Return [x, y] of the center of cell containing provided text 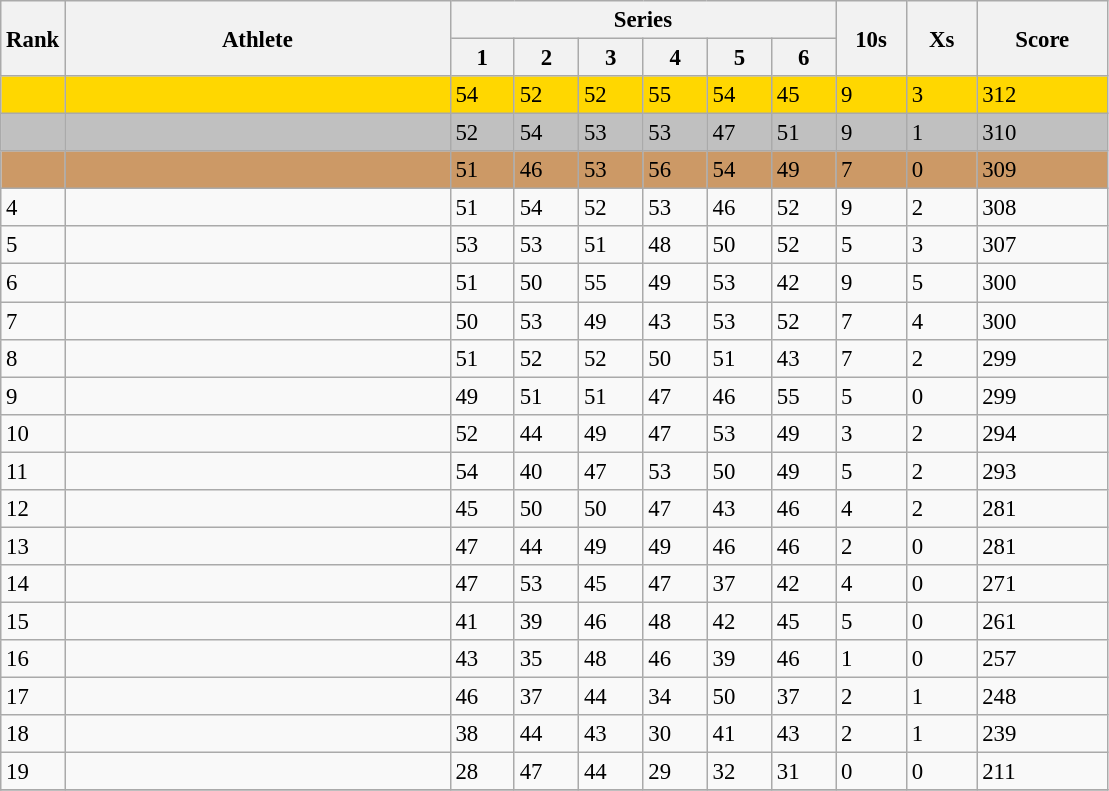
56 [675, 170]
32 [739, 772]
293 [1042, 471]
19 [33, 772]
13 [33, 546]
Xs [942, 38]
Series [643, 20]
239 [1042, 734]
29 [675, 772]
38 [482, 734]
18 [33, 734]
40 [546, 471]
211 [1042, 772]
14 [33, 584]
10 [33, 433]
312 [1042, 95]
10s [872, 38]
34 [675, 697]
310 [1042, 133]
12 [33, 509]
294 [1042, 433]
Score [1042, 38]
30 [675, 734]
309 [1042, 170]
261 [1042, 621]
257 [1042, 659]
35 [546, 659]
308 [1042, 208]
Athlete [258, 38]
16 [33, 659]
8 [33, 358]
248 [1042, 697]
307 [1042, 245]
17 [33, 697]
11 [33, 471]
15 [33, 621]
271 [1042, 584]
28 [482, 772]
Rank [33, 38]
31 [803, 772]
